Extract the [X, Y] coordinate from the center of the cell holding the provided text.  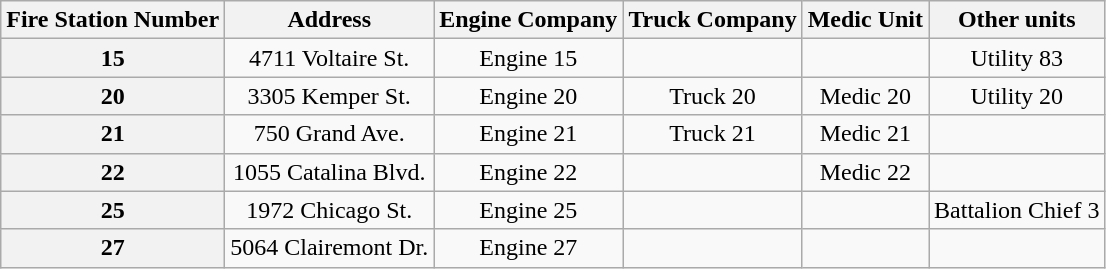
Other units [1017, 20]
Medic 20 [865, 96]
21 [113, 134]
Truck 21 [712, 134]
Address [330, 20]
15 [113, 58]
Medic 22 [865, 172]
22 [113, 172]
4711 Voltaire St. [330, 58]
Engine Company [528, 20]
Utility 20 [1017, 96]
750 Grand Ave. [330, 134]
Engine 15 [528, 58]
Fire Station Number [113, 20]
Truck Company [712, 20]
Utility 83 [1017, 58]
Truck 20 [712, 96]
Medic 21 [865, 134]
Battalion Chief 3 [1017, 210]
Engine 20 [528, 96]
1055 Catalina Blvd. [330, 172]
Engine 27 [528, 248]
Engine 22 [528, 172]
25 [113, 210]
Engine 21 [528, 134]
27 [113, 248]
5064 Clairemont Dr. [330, 248]
1972 Chicago St. [330, 210]
Medic Unit [865, 20]
20 [113, 96]
Engine 25 [528, 210]
3305 Kemper St. [330, 96]
